Scan for the cell matching the given text and deliver its (X, Y) coordinate at center. 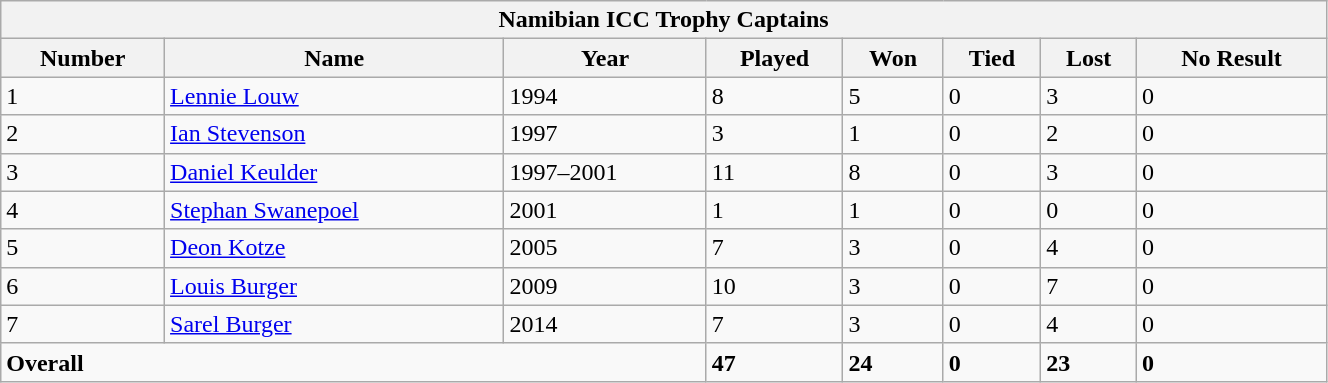
Lost (1089, 58)
1997–2001 (605, 172)
2014 (605, 324)
Ian Stevenson (334, 134)
Deon Kotze (334, 248)
Louis Burger (334, 286)
No Result (1232, 58)
Overall (354, 362)
24 (893, 362)
23 (1089, 362)
1994 (605, 96)
Year (605, 58)
11 (774, 172)
Daniel Keulder (334, 172)
1997 (605, 134)
2001 (605, 210)
Tied (992, 58)
2009 (605, 286)
Lennie Louw (334, 96)
47 (774, 362)
Played (774, 58)
Won (893, 58)
Number (83, 58)
Namibian ICC Trophy Captains (664, 20)
2005 (605, 248)
Stephan Swanepoel (334, 210)
6 (83, 286)
Sarel Burger (334, 324)
Name (334, 58)
10 (774, 286)
